Detect which cell encompasses the target text, then output its [x, y] center coordinate. 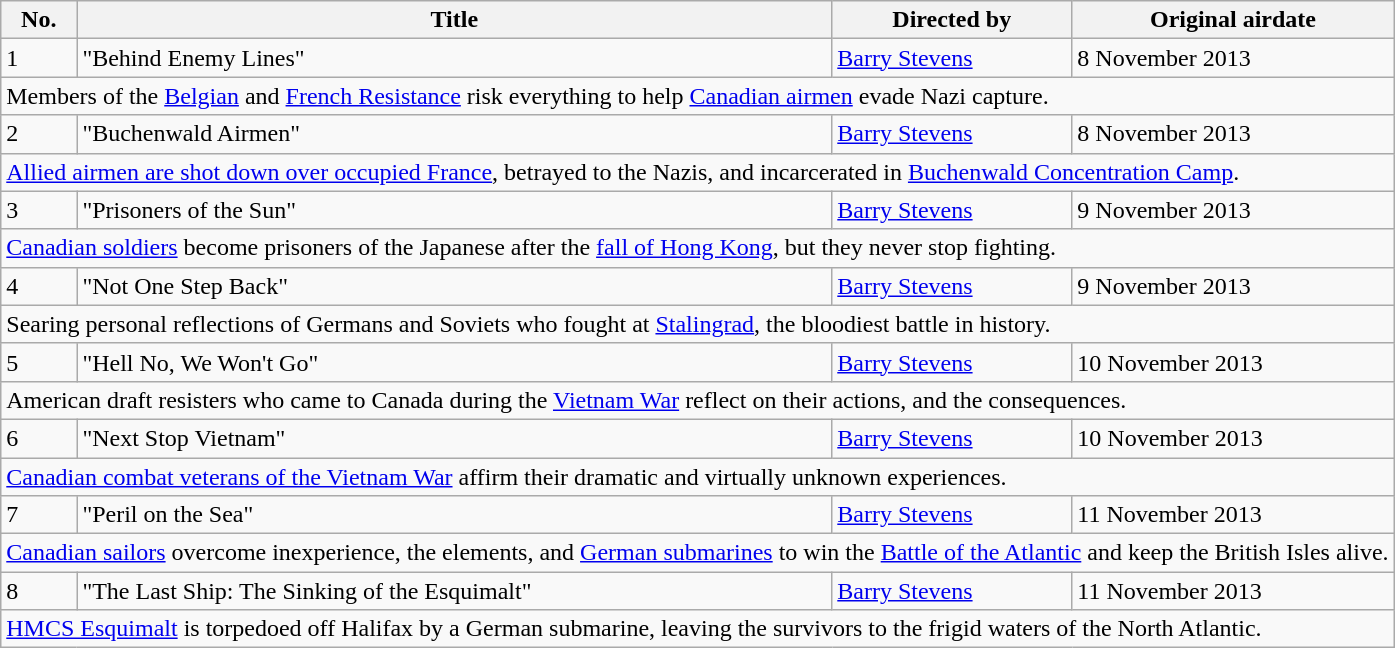
"Not One Step Back" [454, 286]
"Buchenwald Airmen" [454, 134]
Canadian soldiers become prisoners of the Japanese after the fall of Hong Kong, but they never stop fighting. [698, 248]
Title [454, 20]
2 [39, 134]
HMCS Esquimalt is torpedoed off Halifax by a German submarine, leaving the survivors to the frigid waters of the North Atlantic. [698, 629]
Directed by [952, 20]
Members of the Belgian and French Resistance risk everything to help Canadian airmen evade Nazi capture. [698, 96]
Original airdate [1233, 20]
Allied airmen are shot down over occupied France, betrayed to the Nazis, and incarcerated in Buchenwald Concentration Camp. [698, 172]
"Peril on the Sea" [454, 515]
4 [39, 286]
Searing personal reflections of Germans and Soviets who fought at Stalingrad, the bloodiest battle in history. [698, 324]
6 [39, 438]
"Prisoners of the Sun" [454, 210]
Canadian sailors overcome inexperience, the elements, and German submarines to win the Battle of the Atlantic and keep the British Isles alive. [698, 553]
"Behind Enemy Lines" [454, 58]
1 [39, 58]
3 [39, 210]
"Hell No, We Won't Go" [454, 362]
7 [39, 515]
5 [39, 362]
"The Last Ship: The Sinking of the Esquimalt" [454, 591]
"Next Stop Vietnam" [454, 438]
Canadian combat veterans of the Vietnam War affirm their dramatic and virtually unknown experiences. [698, 477]
8 [39, 591]
American draft resisters who came to Canada during the Vietnam War reflect on their actions, and the consequences. [698, 400]
No. [39, 20]
